Extract the [X, Y] coordinate from the center of the cell holding the provided text.  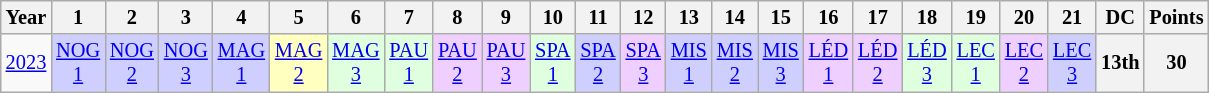
NOG1 [78, 63]
14 [735, 17]
DC [1120, 17]
4 [242, 17]
6 [356, 17]
7 [408, 17]
PAU2 [458, 63]
LEC2 [1024, 63]
LÉD3 [926, 63]
LEC3 [1072, 63]
19 [976, 17]
2023 [26, 63]
15 [781, 17]
20 [1024, 17]
LEC1 [976, 63]
13th [1120, 63]
30 [1176, 63]
9 [506, 17]
13 [689, 17]
PAU3 [506, 63]
5 [298, 17]
MIS2 [735, 63]
18 [926, 17]
Year [26, 17]
17 [878, 17]
11 [598, 17]
8 [458, 17]
LÉD1 [828, 63]
12 [644, 17]
10 [552, 17]
SPA2 [598, 63]
2 [132, 17]
MAG3 [356, 63]
LÉD2 [878, 63]
MIS3 [781, 63]
16 [828, 17]
Points [1176, 17]
MAG1 [242, 63]
NOG2 [132, 63]
21 [1072, 17]
MIS1 [689, 63]
3 [186, 17]
SPA1 [552, 63]
SPA3 [644, 63]
NOG3 [186, 63]
PAU1 [408, 63]
1 [78, 17]
MAG2 [298, 63]
